Capture the cell that displays the provided text and extract its [x, y] central coordinate. 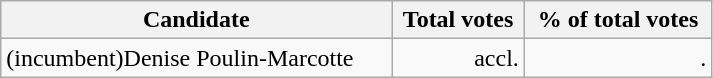
accl. [458, 58]
% of total votes [618, 20]
Candidate [196, 20]
Total votes [458, 20]
(incumbent)Denise Poulin-Marcotte [196, 58]
. [618, 58]
